Locate the cell with the specified text and output its (x, y) center coordinate. 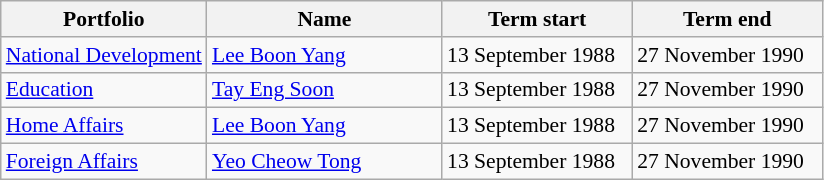
Portfolio (104, 19)
Education (104, 90)
Name (324, 19)
Term end (727, 19)
Term start (537, 19)
Foreign Affairs (104, 162)
Tay Eng Soon (324, 90)
Home Affairs (104, 126)
Yeo Cheow Tong (324, 162)
National Development (104, 55)
